For the text-containing cell, return its midpoint in [X, Y] coordinate format. 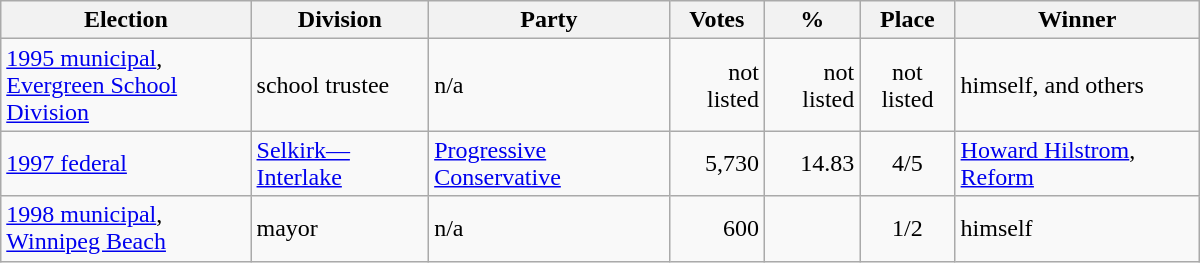
Progressive Conservative [549, 164]
Place [908, 20]
5,730 [716, 164]
Election [126, 20]
% [812, 20]
Howard Hilstrom, Reform [1077, 164]
1995 municipal, Evergreen School Division [126, 85]
4/5 [908, 164]
600 [716, 228]
1998 municipal, Winnipeg Beach [126, 228]
himself, and others [1077, 85]
Selkirk—Interlake [340, 164]
Division [340, 20]
1997 federal [126, 164]
1/2 [908, 228]
himself [1077, 228]
Party [549, 20]
14.83 [812, 164]
Winner [1077, 20]
mayor [340, 228]
Votes [716, 20]
school trustee [340, 85]
